Find where the given text appears and provide that cell's center as (x, y) coordinate. 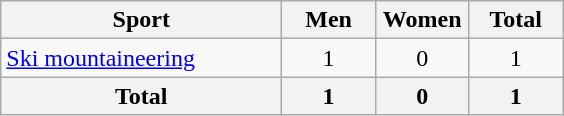
Sport (142, 20)
Women (422, 20)
Ski mountaineering (142, 58)
Men (329, 20)
